Provide the [X, Y] coordinate of the cell's center where the given text is located.  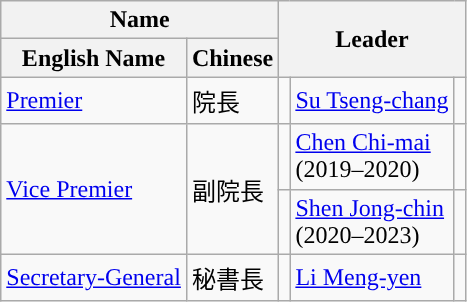
Su Tseng-chang [372, 100]
秘書長 [232, 278]
Name [140, 20]
Premier [94, 100]
Chinese [232, 58]
Chen Chi-mai(2019–2020) [372, 156]
English Name [94, 58]
院長 [232, 100]
Vice Premier [94, 189]
Secretary-General [94, 278]
副院長 [232, 189]
Li Meng-yen [372, 278]
Leader [372, 39]
Shen Jong-chin(2020–2023) [372, 222]
